Pinpoint the cell where the given text exists, returning its [X, Y] midpoint coordinate. 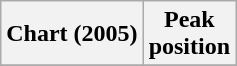
Chart (2005) [72, 34]
Peakposition [189, 34]
